Identify which cell holds the provided text, then report its (x, y) central coordinate. 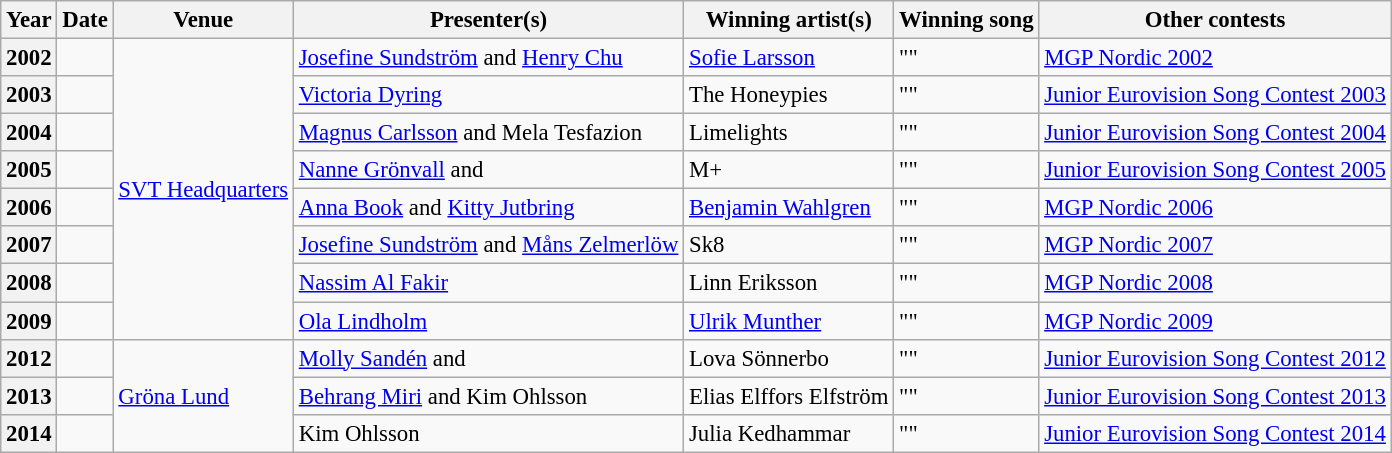
Junior Eurovision Song Contest 2012 (1215, 358)
Julia Kedhammar (789, 433)
Benjamin Wahlgren (789, 208)
MGP Nordic 2006 (1215, 208)
MGP Nordic 2009 (1215, 321)
Junior Eurovision Song Contest 2004 (1215, 133)
2007 (29, 245)
Venue (203, 20)
Anna Book and Kitty Jutbring (488, 208)
Presenter(s) (488, 20)
Junior Eurovision Song Contest 2003 (1215, 95)
Year (29, 20)
Ola Lindholm (488, 321)
2009 (29, 321)
Kim Ohlsson (488, 433)
Junior Eurovision Song Contest 2014 (1215, 433)
2002 (29, 58)
2012 (29, 358)
MGP Nordic 2002 (1215, 58)
Josefine Sundström and Måns Zelmerlöw (488, 245)
2014 (29, 433)
Gröna Lund (203, 396)
MGP Nordic 2007 (1215, 245)
Other contests (1215, 20)
Sofie Larsson (789, 58)
SVT Headquarters (203, 190)
MGP Nordic 2008 (1215, 283)
Winning song (966, 20)
Nassim Al Fakir (488, 283)
Victoria Dyring (488, 95)
Date (85, 20)
2013 (29, 396)
M+ (789, 170)
Josefine Sundström and Henry Chu (488, 58)
Winning artist(s) (789, 20)
Molly Sandén and (488, 358)
2004 (29, 133)
Limelights (789, 133)
Junior Eurovision Song Contest 2013 (1215, 396)
Linn Eriksson (789, 283)
2005 (29, 170)
Sk8 (789, 245)
2003 (29, 95)
2006 (29, 208)
2008 (29, 283)
Junior Eurovision Song Contest 2005 (1215, 170)
Lova Sönnerbo (789, 358)
Behrang Miri and Kim Ohlsson (488, 396)
Nanne Grönvall and (488, 170)
The Honeypies (789, 95)
Magnus Carlsson and Mela Tesfazion (488, 133)
Ulrik Munther (789, 321)
Elias Elffors Elfström (789, 396)
